Return the [x, y] coordinate for the center point of the cell that contains the specified text.  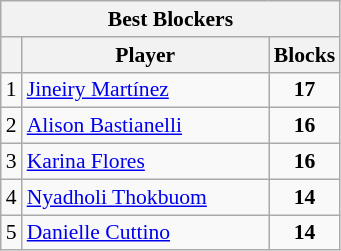
Karina Flores [146, 162]
1 [12, 90]
Alison Bastianelli [146, 126]
Player [146, 55]
4 [12, 197]
Jineiry Martínez [146, 90]
17 [304, 90]
Danielle Cuttino [146, 233]
Nyadholi Thokbuom [146, 197]
2 [12, 126]
Blocks [304, 55]
3 [12, 162]
Best Blockers [170, 19]
5 [12, 233]
